Pinpoint the cell where the given text exists, returning its (X, Y) midpoint coordinate. 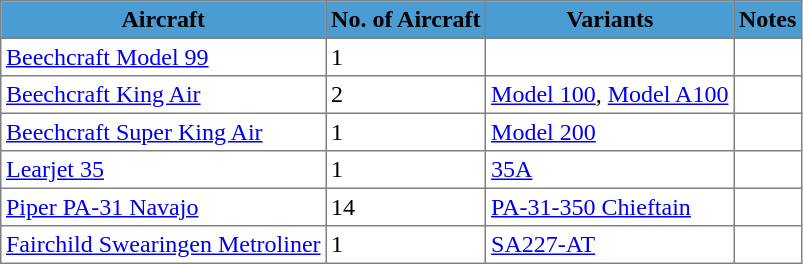
Model 200 (610, 132)
SA227-AT (610, 245)
Notes (768, 20)
No. of Aircraft (406, 20)
Beechcraft King Air (164, 95)
35A (610, 170)
PA-31-350 Chieftain (610, 207)
14 (406, 207)
Variants (610, 20)
Model 100, Model A100 (610, 95)
Piper PA-31 Navajo (164, 207)
Aircraft (164, 20)
Beechcraft Super King Air (164, 132)
Fairchild Swearingen Metroliner (164, 245)
2 (406, 95)
Learjet 35 (164, 170)
Beechcraft Model 99 (164, 57)
